From the cell containing the given text, extract its center point as [X, Y] coordinate. 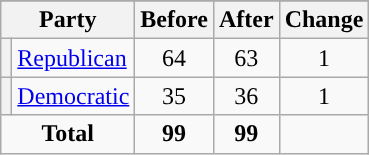
63 [246, 58]
Change [324, 20]
After [246, 20]
Total [68, 134]
Party [68, 20]
36 [246, 96]
Before [174, 20]
Democratic [74, 96]
64 [174, 58]
Republican [74, 58]
35 [174, 96]
